Detect which cell encompasses the target text, then output its [X, Y] center coordinate. 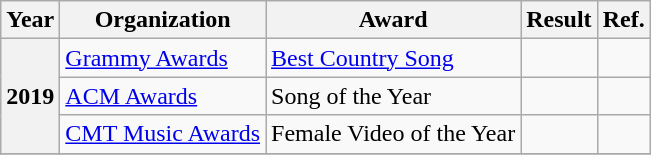
ACM Awards [163, 96]
2019 [30, 96]
CMT Music Awards [163, 134]
Ref. [624, 20]
Result [559, 20]
Song of the Year [394, 96]
Female Video of the Year [394, 134]
Award [394, 20]
Year [30, 20]
Grammy Awards [163, 58]
Organization [163, 20]
Best Country Song [394, 58]
